Pinpoint the cell where the given text exists, returning its [x, y] midpoint coordinate. 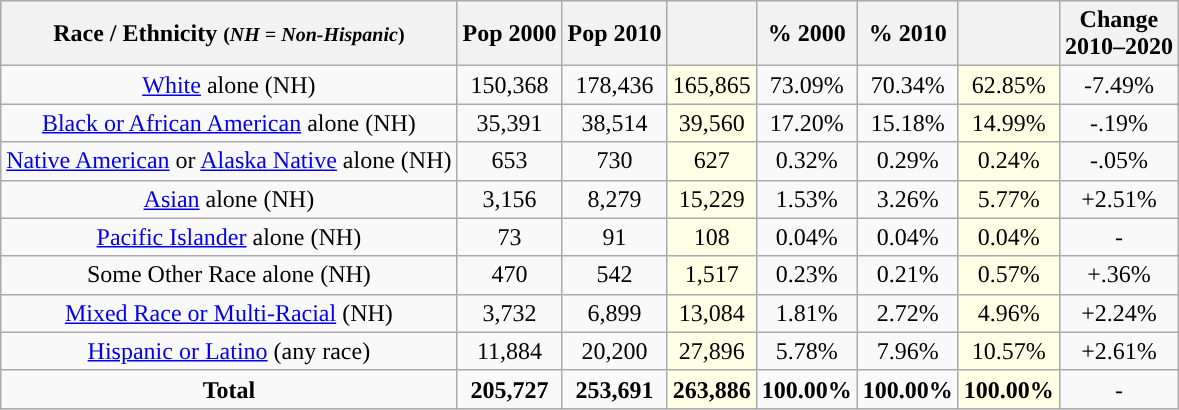
263,886 [712, 389]
253,691 [614, 389]
0.24% [1008, 161]
10.57% [1008, 351]
27,896 [712, 351]
38,514 [614, 123]
1.53% [806, 199]
% 2000 [806, 34]
39,560 [712, 123]
+.36% [1118, 275]
20,200 [614, 351]
35,391 [510, 123]
-.19% [1118, 123]
730 [614, 161]
3,732 [510, 313]
6,899 [614, 313]
5.77% [1008, 199]
13,084 [712, 313]
Native American or Alaska Native alone (NH) [229, 161]
4.96% [1008, 313]
3,156 [510, 199]
+2.24% [1118, 313]
+2.61% [1118, 351]
5.78% [806, 351]
73.09% [806, 85]
-.05% [1118, 161]
1.81% [806, 313]
14.99% [1008, 123]
Black or African American alone (NH) [229, 123]
Asian alone (NH) [229, 199]
0.29% [908, 161]
0.57% [1008, 275]
470 [510, 275]
15.18% [908, 123]
91 [614, 237]
73 [510, 237]
205,727 [510, 389]
Pop 2010 [614, 34]
150,368 [510, 85]
2.72% [908, 313]
Pop 2000 [510, 34]
Some Other Race alone (NH) [229, 275]
Mixed Race or Multi-Racial (NH) [229, 313]
0.23% [806, 275]
% 2010 [908, 34]
1,517 [712, 275]
165,865 [712, 85]
178,436 [614, 85]
White alone (NH) [229, 85]
653 [510, 161]
Change 2010–2020 [1118, 34]
Total [229, 389]
62.85% [1008, 85]
11,884 [510, 351]
0.32% [806, 161]
542 [614, 275]
Hispanic or Latino (any race) [229, 351]
3.26% [908, 199]
8,279 [614, 199]
-7.49% [1118, 85]
+2.51% [1118, 199]
15,229 [712, 199]
7.96% [908, 351]
627 [712, 161]
17.20% [806, 123]
70.34% [908, 85]
0.21% [908, 275]
Race / Ethnicity (NH = Non-Hispanic) [229, 34]
108 [712, 237]
Pacific Islander alone (NH) [229, 237]
